Provide the [X, Y] coordinate of the cell's center where the given text is located.  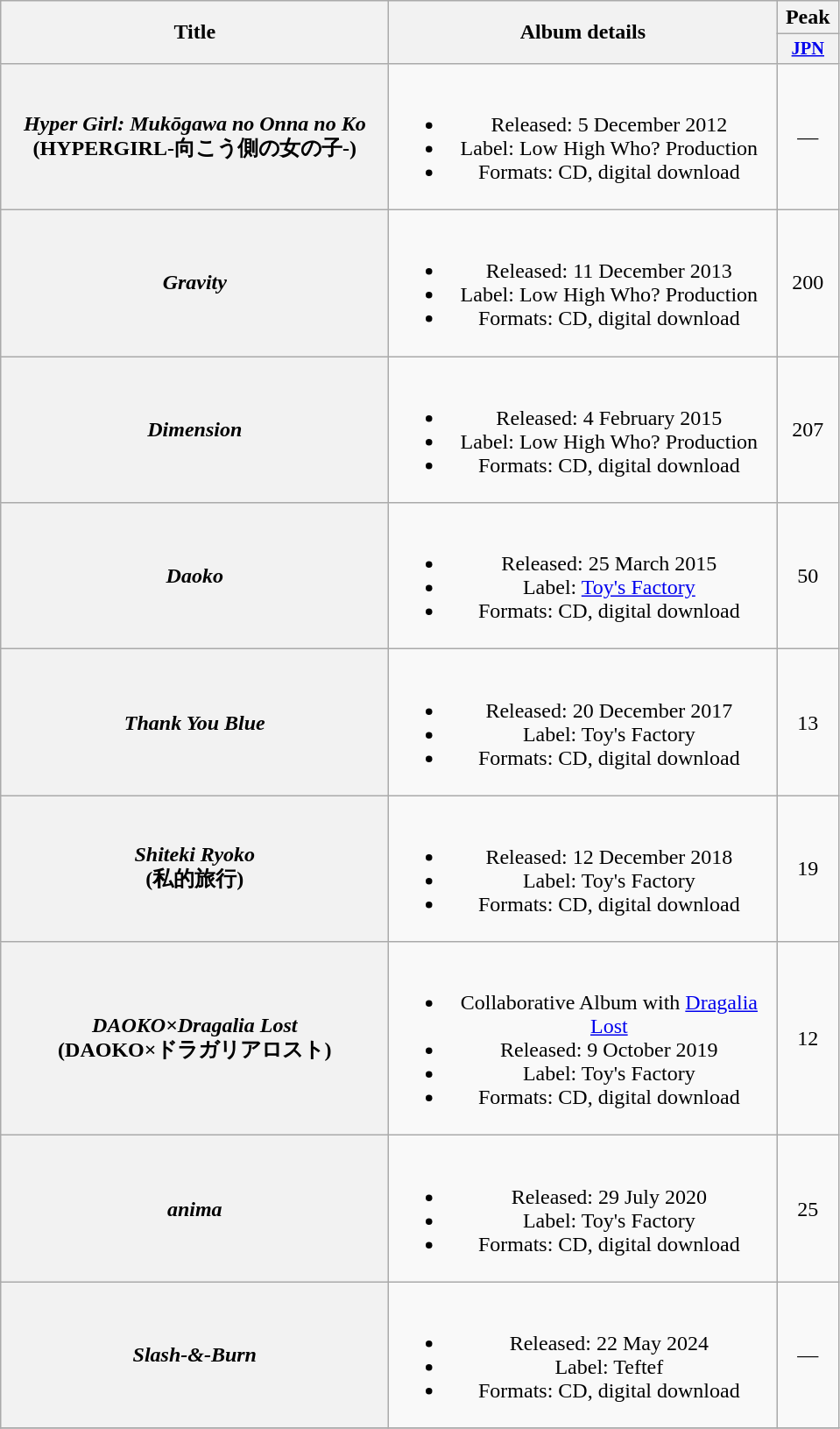
Hyper Girl: Mukōgawa no Onna no Ko(HYPERGIRL-向こう側の女の子-) [194, 137]
Dimension [194, 429]
DAOKO×Dragalia Lost(DAOKO×ドラガリアロスト) [194, 1039]
Title [194, 32]
JPN [808, 49]
Gravity [194, 284]
Shiteki Ryoko(私的旅行) [194, 869]
Slash-&-Burn [194, 1355]
Daoko [194, 577]
207 [808, 429]
200 [808, 284]
Released: 11 December 2013Label: Low High Who? ProductionFormats: CD, digital download [583, 284]
50 [808, 577]
Collaborative Album with Dragalia LostReleased: 9 October 2019Label: Toy's FactoryFormats: CD, digital download [583, 1039]
Thank You Blue [194, 722]
Released: 29 July 2020Label: Toy's FactoryFormats: CD, digital download [583, 1209]
Peak [808, 18]
Released: 12 December 2018Label: Toy's FactoryFormats: CD, digital download [583, 869]
13 [808, 722]
Released: 5 December 2012Label: Low High Who? ProductionFormats: CD, digital download [583, 137]
Album details [583, 32]
anima [194, 1209]
Released: 20 December 2017Label: Toy's FactoryFormats: CD, digital download [583, 722]
25 [808, 1209]
Released: 22 May 2024Label: TeftefFormats: CD, digital download [583, 1355]
12 [808, 1039]
Released: 4 February 2015Label: Low High Who? ProductionFormats: CD, digital download [583, 429]
Released: 25 March 2015Label: Toy's FactoryFormats: CD, digital download [583, 577]
19 [808, 869]
